Extract the [X, Y] coordinate from the center of the cell holding the provided text.  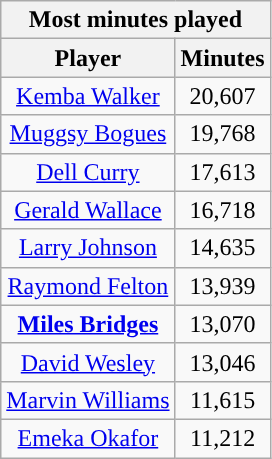
20,607 [222, 96]
Gerald Wallace [88, 210]
11,212 [222, 438]
Kemba Walker [88, 96]
13,070 [222, 324]
16,718 [222, 210]
David Wesley [88, 362]
Player [88, 58]
Larry Johnson [88, 248]
Dell Curry [88, 172]
Marvin Williams [88, 400]
Muggsy Bogues [88, 134]
Most minutes played [136, 20]
Minutes [222, 58]
Miles Bridges [88, 324]
Raymond Felton [88, 286]
Emeka Okafor [88, 438]
13,046 [222, 362]
14,635 [222, 248]
11,615 [222, 400]
13,939 [222, 286]
17,613 [222, 172]
19,768 [222, 134]
